Identify which cell holds the provided text, then report its [x, y] central coordinate. 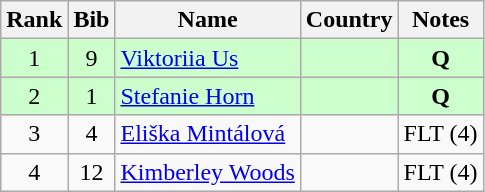
Eliška Mintálová [208, 134]
Stefanie Horn [208, 96]
9 [92, 58]
Name [208, 20]
3 [34, 134]
12 [92, 172]
Rank [34, 20]
Bib [92, 20]
Notes [440, 20]
2 [34, 96]
Kimberley Woods [208, 172]
Viktoriia Us [208, 58]
Country [349, 20]
